Detect which cell encompasses the target text, then output its [x, y] center coordinate. 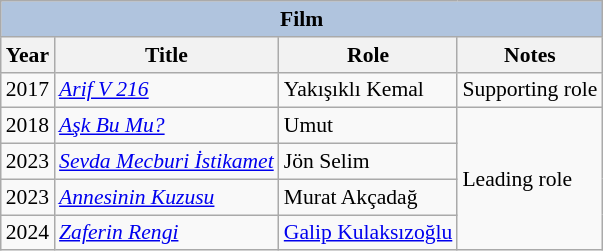
Film [302, 19]
Leading role [530, 179]
Notes [530, 55]
Jön Selim [368, 162]
Zaferin Rengi [166, 233]
Sevda Mecburi İstikamet [166, 162]
Yakışıklı Kemal [368, 90]
2018 [28, 126]
Annesinin Kuzusu [166, 197]
Umut [368, 126]
Supporting role [530, 90]
Role [368, 55]
Title [166, 55]
Galip Kulaksızoğlu [368, 233]
Murat Akçadağ [368, 197]
2017 [28, 90]
Year [28, 55]
Arif V 216 [166, 90]
2024 [28, 233]
Aşk Bu Mu? [166, 126]
